Locate the cell with the specified text and output its (X, Y) center coordinate. 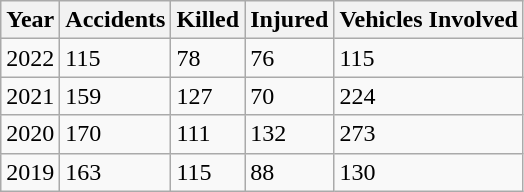
70 (290, 96)
78 (208, 58)
Year (30, 20)
76 (290, 58)
130 (429, 172)
Vehicles Involved (429, 20)
224 (429, 96)
159 (116, 96)
111 (208, 134)
132 (290, 134)
Killed (208, 20)
163 (116, 172)
Injured (290, 20)
170 (116, 134)
88 (290, 172)
2022 (30, 58)
2019 (30, 172)
2020 (30, 134)
Accidents (116, 20)
127 (208, 96)
2021 (30, 96)
273 (429, 134)
